Extract the (x, y) coordinate from the center of the cell holding the provided text.  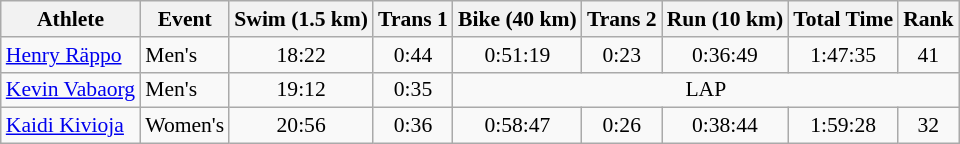
Total Time (843, 19)
19:12 (301, 90)
Athlete (70, 19)
32 (928, 126)
Trans 2 (622, 19)
Event (184, 19)
41 (928, 55)
1:47:35 (843, 55)
0:51:19 (518, 55)
Bike (40 km) (518, 19)
Run (10 km) (725, 19)
Henry Räppo (70, 55)
0:36:49 (725, 55)
0:23 (622, 55)
Swim (1.5 km) (301, 19)
0:58:47 (518, 126)
0:26 (622, 126)
0:35 (413, 90)
Kevin Vabaorg (70, 90)
0:38:44 (725, 126)
LAP (706, 90)
0:44 (413, 55)
0:36 (413, 126)
20:56 (301, 126)
18:22 (301, 55)
1:59:28 (843, 126)
Women's (184, 126)
Trans 1 (413, 19)
Rank (928, 19)
Kaidi Kivioja (70, 126)
